From the cell containing the given text, extract its center point as (x, y) coordinate. 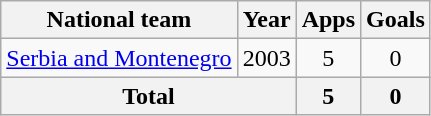
National team (119, 20)
Total (148, 96)
Goals (396, 20)
Year (266, 20)
Serbia and Montenegro (119, 58)
2003 (266, 58)
Apps (328, 20)
